Return (x, y) of the center of cell containing provided text 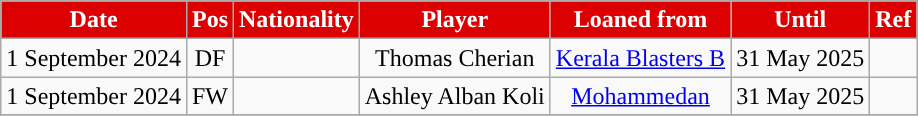
Loaned from (640, 20)
Nationality (297, 20)
Kerala Blasters B (640, 58)
Ashley Alban Koli (454, 96)
Mohammedan (640, 96)
Until (800, 20)
DF (210, 58)
Ref (894, 20)
FW (210, 96)
Player (454, 20)
Thomas Cherian (454, 58)
Date (94, 20)
Pos (210, 20)
